Scan for the cell matching the given text and deliver its [X, Y] coordinate at center. 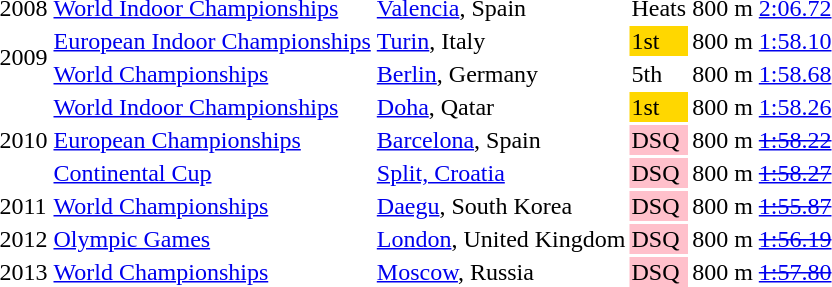
World Indoor Championships [212, 107]
European Championships [212, 140]
London, United Kingdom [501, 239]
Berlin, Germany [501, 74]
Continental Cup [212, 173]
European Indoor Championships [212, 41]
Doha, Qatar [501, 107]
Olympic Games [212, 239]
5th [659, 74]
Moscow, Russia [501, 272]
Split, Croatia [501, 173]
Turin, Italy [501, 41]
Daegu, South Korea [501, 206]
Barcelona, Spain [501, 140]
